From the cell containing the given text, extract its center point as (x, y) coordinate. 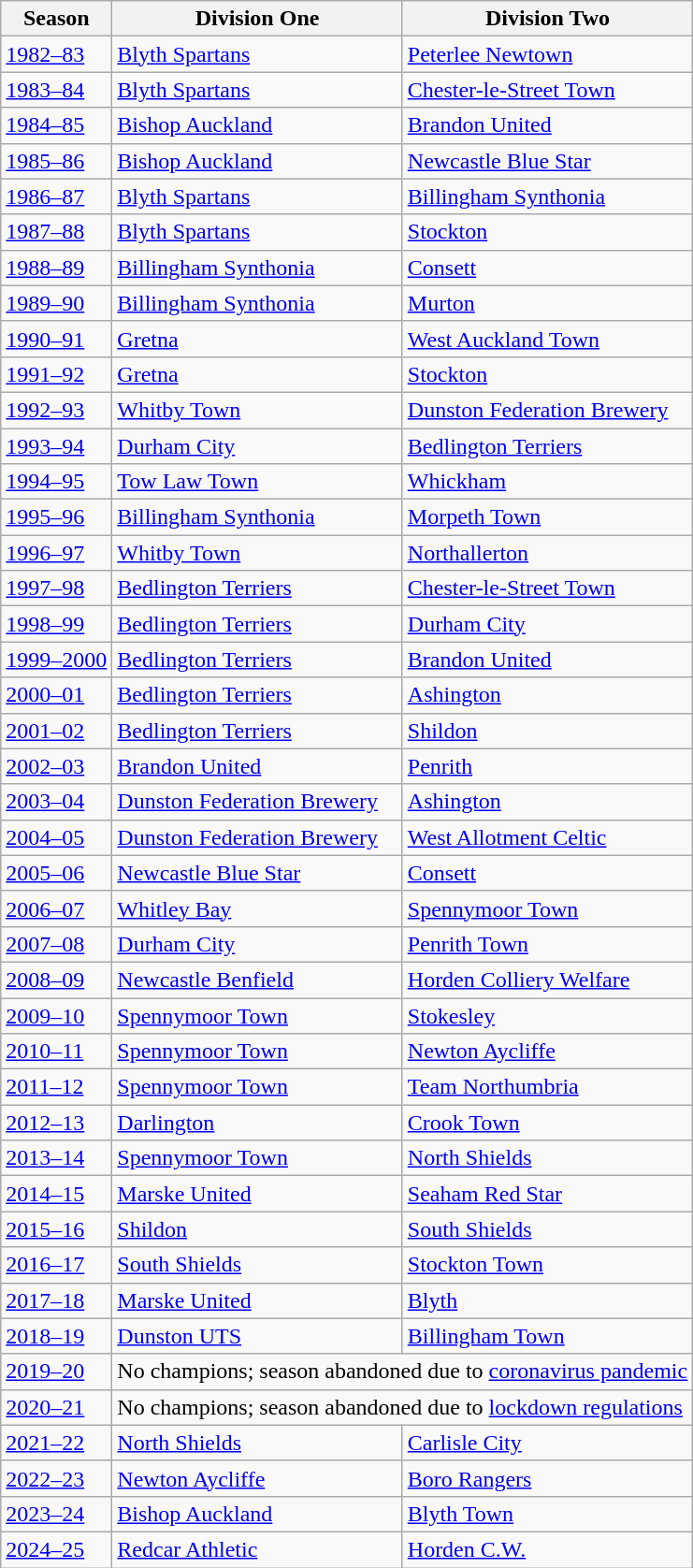
Penrith (547, 766)
Darlington (257, 1123)
2013–14 (56, 1158)
1986–87 (56, 196)
1989–90 (56, 303)
2003–04 (56, 802)
2015–16 (56, 1229)
2017–18 (56, 1300)
Stokesley (547, 1015)
Horden Colliery Welfare (547, 980)
1988–89 (56, 268)
1997–98 (56, 588)
1991–92 (56, 374)
2014–15 (56, 1194)
2019–20 (56, 1372)
2022–23 (56, 1478)
2001–02 (56, 731)
No champions; season abandoned due to lockdown regulations (402, 1407)
1983–84 (56, 90)
Murton (547, 303)
2012–13 (56, 1123)
West Auckland Town (547, 339)
2006–07 (56, 908)
Dunston UTS (257, 1336)
1985–86 (56, 161)
1994–95 (56, 482)
Division One (257, 19)
1999–2000 (56, 660)
Carlisle City (547, 1443)
1990–91 (56, 339)
1995–96 (56, 517)
Division Two (547, 19)
2024–25 (56, 1549)
2004–05 (56, 837)
Whitley Bay (257, 908)
Billingham Town (547, 1336)
2011–12 (56, 1087)
2009–10 (56, 1015)
2016–17 (56, 1265)
Redcar Athletic (257, 1549)
Stockton Town (547, 1265)
2005–06 (56, 873)
Blyth Town (547, 1514)
2023–24 (56, 1514)
2000–01 (56, 695)
Tow Law Town (257, 482)
1998–99 (56, 624)
Whickham (547, 482)
1987–88 (56, 232)
1996–97 (56, 553)
2007–08 (56, 944)
1993–94 (56, 446)
2018–19 (56, 1336)
1992–93 (56, 410)
Horden C.W. (547, 1549)
Northallerton (547, 553)
Crook Town (547, 1123)
Blyth (547, 1300)
2002–03 (56, 766)
No champions; season abandoned due to coronavirus pandemic (402, 1372)
Season (56, 19)
West Allotment Celtic (547, 837)
1984–85 (56, 125)
Morpeth Town (547, 517)
2021–22 (56, 1443)
1982–83 (56, 54)
2010–11 (56, 1052)
Peterlee Newtown (547, 54)
2008–09 (56, 980)
Seaham Red Star (547, 1194)
Team Northumbria (547, 1087)
Newcastle Benfield (257, 980)
2020–21 (56, 1407)
Boro Rangers (547, 1478)
Penrith Town (547, 944)
